Return the (X, Y) coordinate for the center point of the cell that contains the specified text.  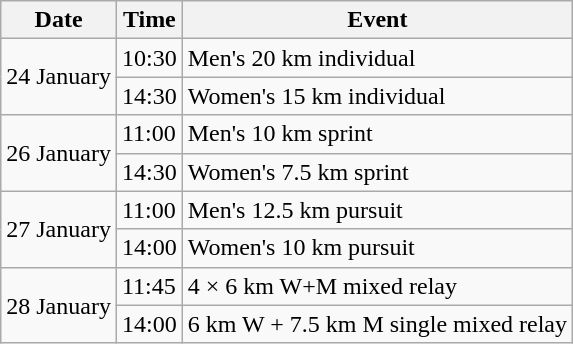
Women's 15 km individual (377, 96)
Women's 10 km pursuit (377, 248)
24 January (59, 77)
Men's 10 km sprint (377, 134)
28 January (59, 305)
27 January (59, 229)
26 January (59, 153)
10:30 (149, 58)
Time (149, 20)
Men's 12.5 km pursuit (377, 210)
Men's 20 km individual (377, 58)
Women's 7.5 km sprint (377, 172)
6 km W + 7.5 km M single mixed relay (377, 324)
4 × 6 km W+M mixed relay (377, 286)
Date (59, 20)
Event (377, 20)
11:45 (149, 286)
